Search for the cell housing the specified text and yield its (x, y) center coordinate. 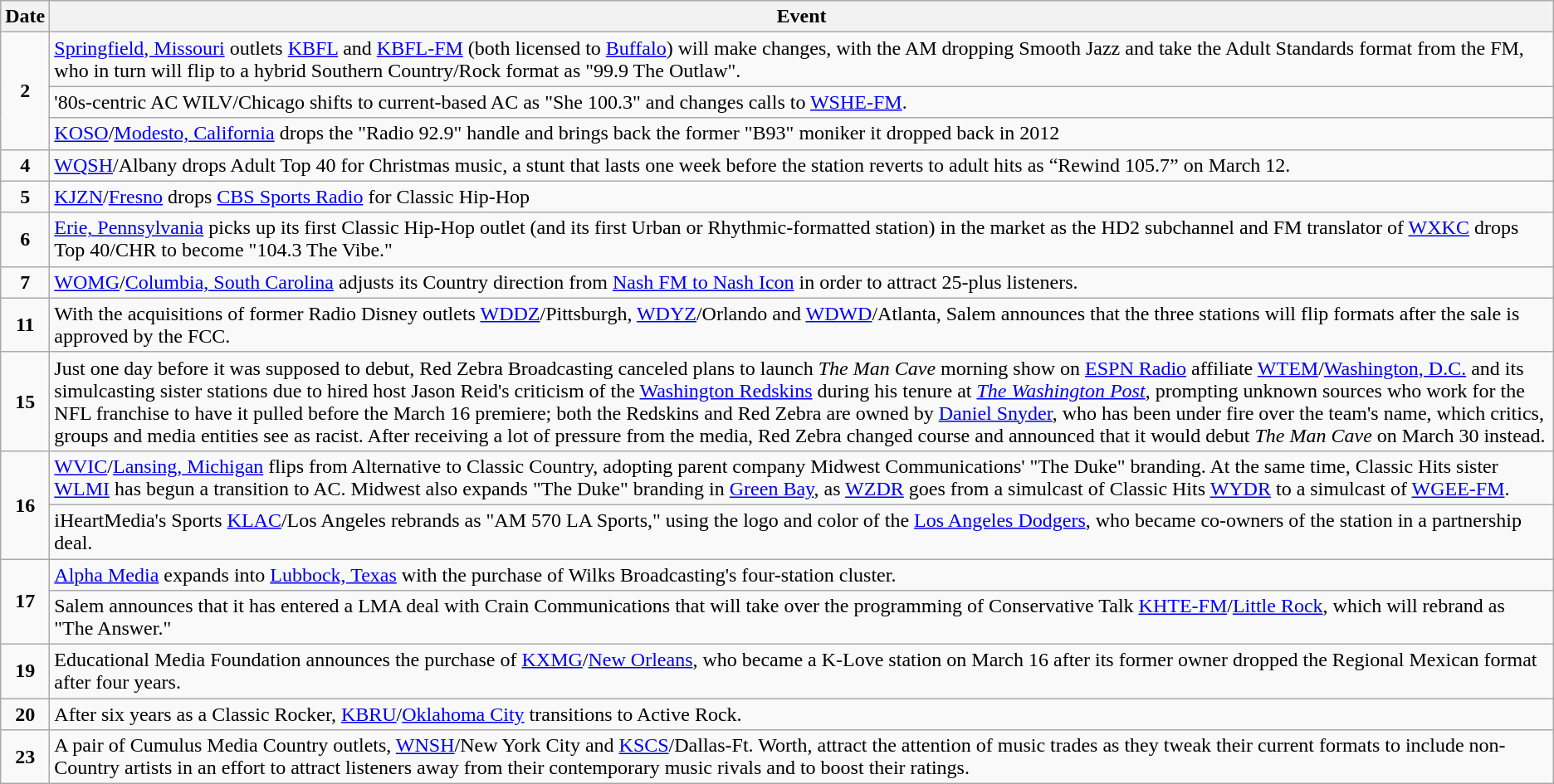
23 (25, 757)
16 (25, 504)
11 (25, 325)
19 (25, 672)
After six years as a Classic Rocker, KBRU/Oklahoma City transitions to Active Rock. (802, 714)
Date (25, 17)
17 (25, 602)
7 (25, 282)
KJZN/Fresno drops CBS Sports Radio for Classic Hip-Hop (802, 197)
2 (25, 91)
'80s-centric AC WILV/Chicago shifts to current-based AC as "She 100.3" and changes calls to WSHE-FM. (802, 102)
15 (25, 402)
5 (25, 197)
Alpha Media expands into Lubbock, Texas with the purchase of Wilks Broadcasting's four-station cluster. (802, 575)
KOSO/Modesto, California drops the "Radio 92.9" handle and brings back the former "B93" moniker it dropped back in 2012 (802, 134)
Event (802, 17)
6 (25, 239)
4 (25, 165)
20 (25, 714)
WOMG/Columbia, South Carolina adjusts its Country direction from Nash FM to Nash Icon in order to attract 25-plus listeners. (802, 282)
